Detect which cell encompasses the target text, then output its [x, y] center coordinate. 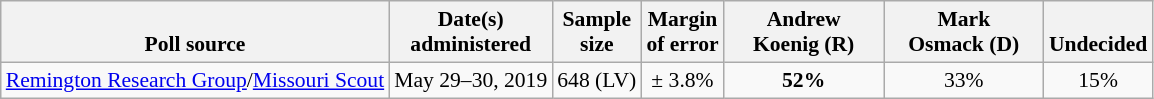
Date(s)administered [470, 32]
MarkOsmack (D) [964, 32]
33% [964, 80]
Marginof error [682, 32]
52% [804, 80]
Remington Research Group/Missouri Scout [195, 80]
Samplesize [596, 32]
AndrewKoenig (R) [804, 32]
May 29–30, 2019 [470, 80]
± 3.8% [682, 80]
Undecided [1098, 32]
Poll source [195, 32]
648 (LV) [596, 80]
15% [1098, 80]
